From the cell containing the given text, extract its center point as [X, Y] coordinate. 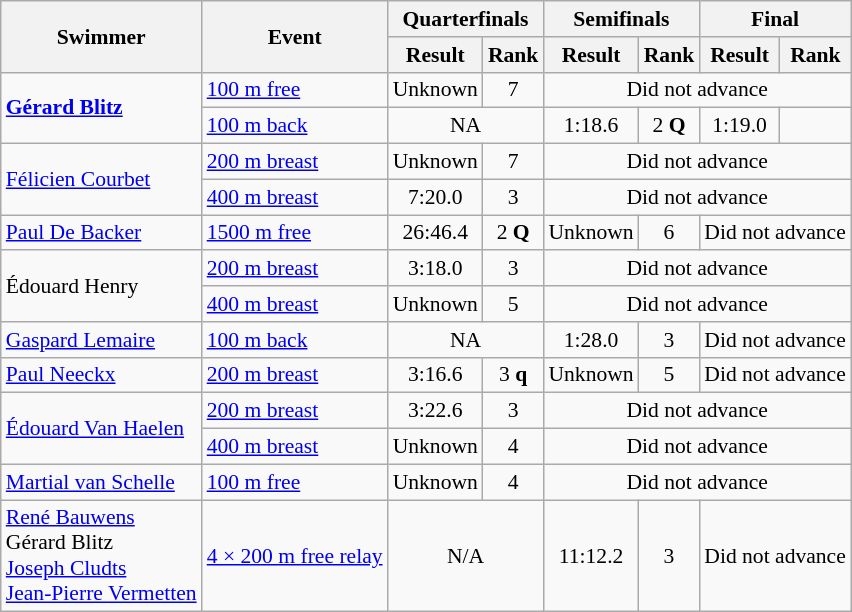
Gérard Blitz [102, 108]
7:20.0 [436, 197]
Swimmer [102, 36]
26:46.4 [436, 233]
Paul Neeckx [102, 375]
Gaspard Lemaire [102, 340]
1:18.6 [590, 126]
Event [295, 36]
6 [670, 233]
Paul De Backer [102, 233]
Semifinals [621, 19]
3 q [514, 375]
Martial van Schelle [102, 482]
1500 m free [295, 233]
Félicien Courbet [102, 180]
Quarterfinals [466, 19]
11:12.2 [590, 556]
N/A [466, 556]
3:16.6 [436, 375]
René Bauwens Gérard Blitz Joseph Cludts Jean-Pierre Vermetten [102, 556]
3:22.6 [436, 411]
1:19.0 [740, 126]
3:18.0 [436, 269]
Édouard Van Haelen [102, 428]
4 × 200 m free relay [295, 556]
Édouard Henry [102, 286]
Final [775, 19]
1:28.0 [590, 340]
